Determine the (X, Y) coordinate at the center of the cell enclosing the given text.  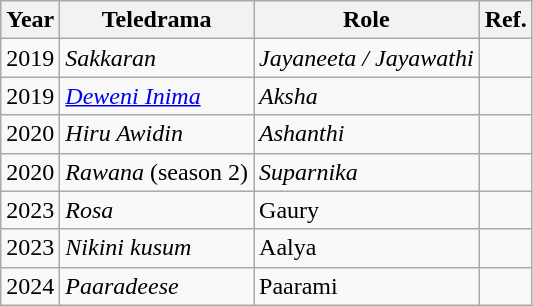
Ashanthi (367, 134)
Gaury (367, 210)
Paaradeese (157, 286)
Rosa (157, 210)
Suparnika (367, 172)
Teledrama (157, 20)
Ref. (506, 20)
Sakkaran (157, 58)
Hiru Awidin (157, 134)
Year (30, 20)
Aalya (367, 248)
Aksha (367, 96)
2024 (30, 286)
Jayaneeta / Jayawathi (367, 58)
Paarami (367, 286)
Nikini kusum (157, 248)
Rawana (season 2) (157, 172)
Deweni Inima (157, 96)
Role (367, 20)
